Detect which cell encompasses the target text, then output its [X, Y] center coordinate. 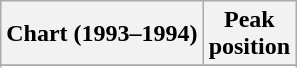
Chart (1993–1994) [102, 34]
Peakposition [249, 34]
